Pinpoint the cell where the given text exists, returning its (X, Y) midpoint coordinate. 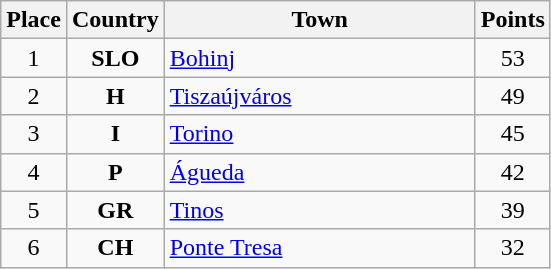
Points (512, 20)
SLO (115, 58)
GR (115, 210)
32 (512, 248)
5 (34, 210)
Tinos (320, 210)
1 (34, 58)
Torino (320, 134)
39 (512, 210)
CH (115, 248)
Town (320, 20)
H (115, 96)
Bohinj (320, 58)
Place (34, 20)
3 (34, 134)
42 (512, 172)
Tiszaújváros (320, 96)
53 (512, 58)
45 (512, 134)
2 (34, 96)
Águeda (320, 172)
6 (34, 248)
Ponte Tresa (320, 248)
4 (34, 172)
I (115, 134)
Country (115, 20)
49 (512, 96)
P (115, 172)
